Find where the given text appears and provide that cell's center as [x, y] coordinate. 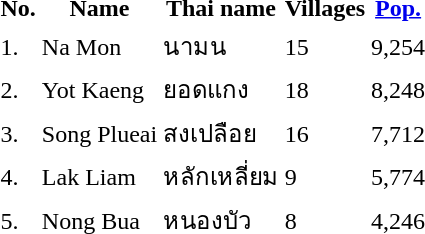
ยอดแกง [221, 90]
Na Mon [99, 46]
Lak Liam [99, 176]
18 [324, 90]
Song Plueai [99, 133]
15 [324, 46]
16 [324, 133]
นามน [221, 46]
สงเปลือย [221, 133]
Yot Kaeng [99, 90]
หลักเหลี่ยม [221, 176]
9 [324, 176]
